Extract the (X, Y) coordinate from the center of the cell holding the provided text.  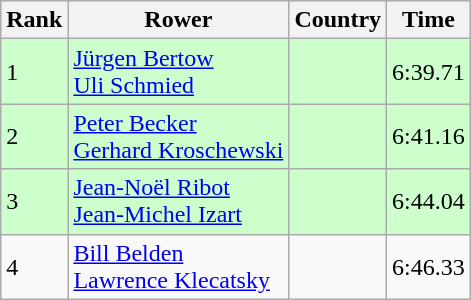
Bill BeldenLawrence Klecatsky (178, 266)
4 (34, 266)
Rank (34, 20)
Peter BeckerGerhard Kroschewski (178, 136)
6:41.16 (429, 136)
3 (34, 202)
Jean-Noël RibotJean-Michel Izart (178, 202)
Rower (178, 20)
Time (429, 20)
6:46.33 (429, 266)
6:39.71 (429, 72)
1 (34, 72)
6:44.04 (429, 202)
Jürgen BertowUli Schmied (178, 72)
2 (34, 136)
Country (338, 20)
